Capture the cell that displays the provided text and extract its (x, y) central coordinate. 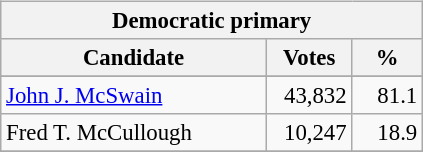
Fred T. McCullough (134, 133)
Candidate (134, 58)
% (388, 58)
81.1 (388, 96)
43,832 (309, 96)
John J. McSwain (134, 96)
10,247 (309, 133)
Votes (309, 58)
Democratic primary (212, 21)
18.9 (388, 133)
